Return (X, Y) of the center of cell containing provided text 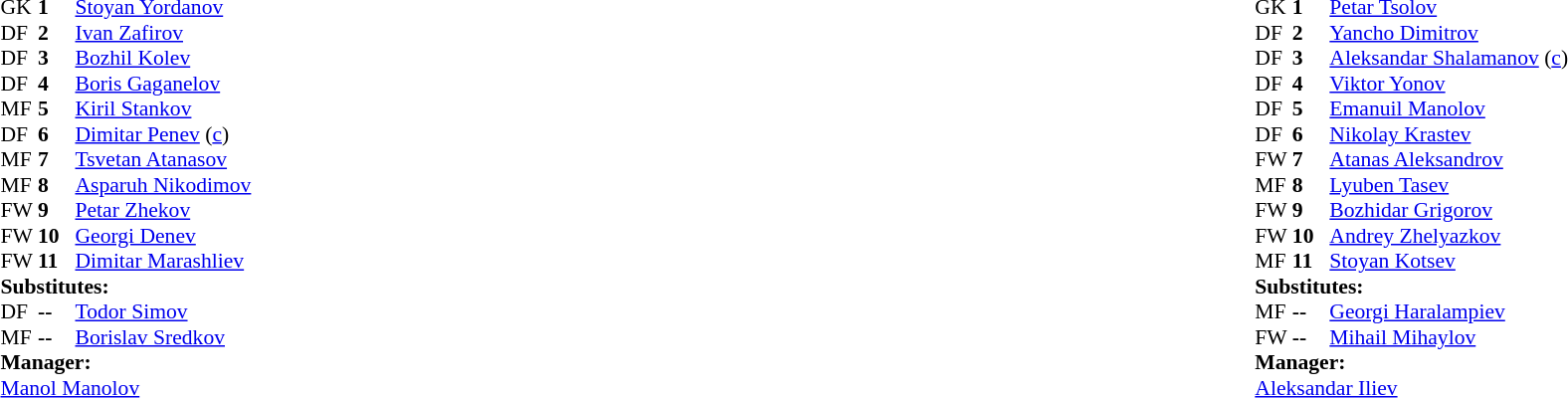
Lyuben Tasev (1449, 185)
Tsvetan Atanasov (163, 160)
Viktor Yonov (1449, 84)
Asparuh Nikodimov (163, 185)
Bozhil Kolev (163, 59)
Aleksandar Shalamanov (c) (1449, 59)
Andrey Zhelyazkov (1449, 236)
Mihail Mihaylov (1449, 337)
Boris Gaganelov (163, 84)
Stoyan Kotsev (1449, 262)
Atanas Aleksandrov (1449, 160)
Petar Zhekov (163, 210)
Kiril Stankov (163, 108)
Emanuil Manolov (1449, 108)
Dimitar Penev (c) (163, 134)
Georgi Haralampiev (1449, 311)
Dimitar Marashliev (163, 262)
Nikolay Krastev (1449, 134)
Todor Simov (163, 311)
Georgi Denev (163, 236)
Ivan Zafirov (163, 33)
Bozhidar Grigorov (1449, 210)
Yancho Dimitrov (1449, 33)
Borislav Sredkov (163, 337)
